Provide the (X, Y) coordinate of the cell's center where the given text is located.  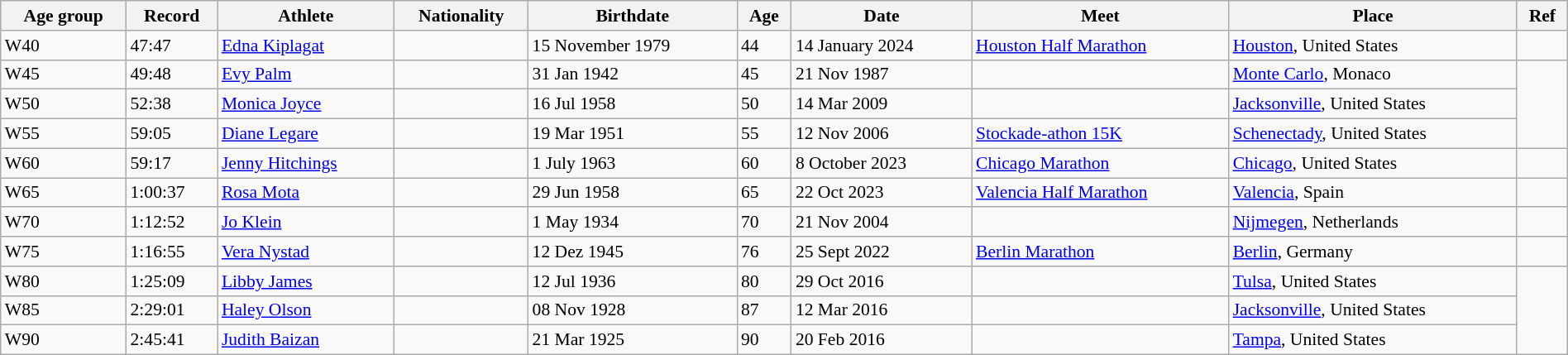
Ref (1542, 16)
60 (764, 163)
Tampa, United States (1373, 340)
90 (764, 340)
Houston, United States (1373, 46)
Record (172, 16)
8 October 2023 (882, 163)
14 Mar 2009 (882, 104)
Diane Legare (306, 134)
Monica Joyce (306, 104)
Tulsa, United States (1373, 281)
1:00:37 (172, 193)
2:29:01 (172, 310)
2:45:41 (172, 340)
Evy Palm (306, 74)
Monte Carlo, Monaco (1373, 74)
Berlin, Germany (1373, 252)
Place (1373, 16)
W50 (64, 104)
49:48 (172, 74)
1 May 1934 (633, 223)
Birthdate (633, 16)
Jenny Hitchings (306, 163)
Rosa Mota (306, 193)
W85 (64, 310)
87 (764, 310)
47:47 (172, 46)
Libby James (306, 281)
Age group (64, 16)
29 Jun 1958 (633, 193)
50 (764, 104)
55 (764, 134)
Age (764, 16)
Jo Klein (306, 223)
Nationality (461, 16)
W70 (64, 223)
Schenectady, United States (1373, 134)
W60 (64, 163)
65 (764, 193)
W80 (64, 281)
14 January 2024 (882, 46)
12 Nov 2006 (882, 134)
W75 (64, 252)
21 Nov 1987 (882, 74)
12 Jul 1936 (633, 281)
31 Jan 1942 (633, 74)
19 Mar 1951 (633, 134)
W65 (64, 193)
21 Nov 2004 (882, 223)
52:38 (172, 104)
29 Oct 2016 (882, 281)
20 Feb 2016 (882, 340)
44 (764, 46)
Athlete (306, 16)
Haley Olson (306, 310)
W90 (64, 340)
15 November 1979 (633, 46)
59:05 (172, 134)
Houston Half Marathon (1100, 46)
W45 (64, 74)
1:12:52 (172, 223)
Chicago, United States (1373, 163)
Berlin Marathon (1100, 252)
1:16:55 (172, 252)
Meet (1100, 16)
Valencia, Spain (1373, 193)
Stockade-athon 15K (1100, 134)
1:25:09 (172, 281)
1 July 1963 (633, 163)
Vera Nystad (306, 252)
80 (764, 281)
Judith Baizan (306, 340)
12 Dez 1945 (633, 252)
W55 (64, 134)
76 (764, 252)
Edna Kiplagat (306, 46)
45 (764, 74)
Chicago Marathon (1100, 163)
Nijmegen, Netherlands (1373, 223)
W40 (64, 46)
Date (882, 16)
70 (764, 223)
16 Jul 1958 (633, 104)
08 Nov 1928 (633, 310)
25 Sept 2022 (882, 252)
12 Mar 2016 (882, 310)
22 Oct 2023 (882, 193)
Valencia Half Marathon (1100, 193)
59:17 (172, 163)
21 Mar 1925 (633, 340)
